Return the (X, Y) coordinate for the center point of the cell that contains the specified text.  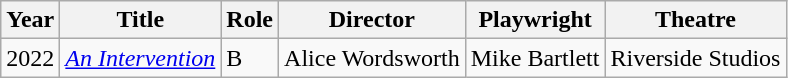
Theatre (696, 20)
An Intervention (140, 58)
B (250, 58)
Year (30, 20)
Playwright (535, 20)
Title (140, 20)
Riverside Studios (696, 58)
2022 (30, 58)
Alice Wordsworth (372, 58)
Mike Bartlett (535, 58)
Role (250, 20)
Director (372, 20)
